From the cell containing the given text, extract its center point as (X, Y) coordinate. 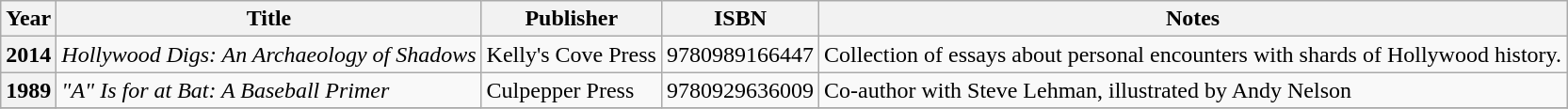
Year (28, 19)
ISBN (740, 19)
Title (269, 19)
Publisher (571, 19)
Culpepper Press (571, 90)
Notes (1193, 19)
9780929636009 (740, 90)
Collection of essays about personal encounters with shards of Hollywood history. (1193, 54)
2014 (28, 54)
1989 (28, 90)
Hollywood Digs: An Archaeology of Shadows (269, 54)
Kelly's Cove Press (571, 54)
"A" Is for at Bat: A Baseball Primer (269, 90)
9780989166447 (740, 54)
Co-author with Steve Lehman, illustrated by Andy Nelson (1193, 90)
